Capture the cell that displays the provided text and extract its (X, Y) central coordinate. 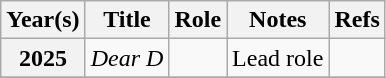
Dear D (127, 58)
2025 (43, 58)
Year(s) (43, 20)
Role (198, 20)
Lead role (278, 58)
Title (127, 20)
Refs (357, 20)
Notes (278, 20)
